Return the (X, Y) coordinate for the center point of the cell that contains the specified text.  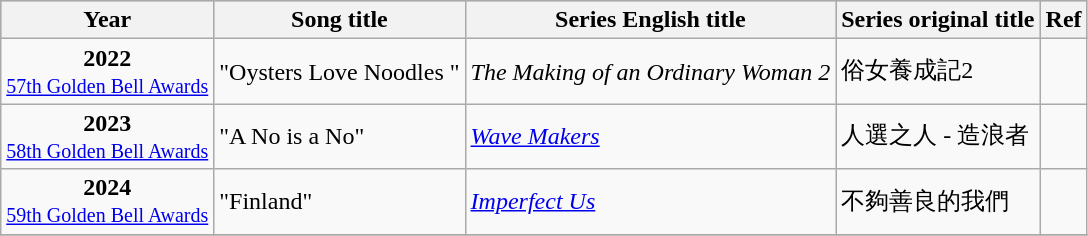
2024 59th Golden Bell Awards (108, 202)
人選之人 - 造浪者 (938, 136)
Ref (1064, 20)
"Oysters Love Noodles " (340, 72)
不夠善良的我們 (938, 202)
2023 58th Golden Bell Awards (108, 136)
"A No is a No" (340, 136)
俗女養成記2 (938, 72)
The Making of an Ordinary Woman 2 (650, 72)
Imperfect Us (650, 202)
Song title (340, 20)
"Finland" (340, 202)
Wave Makers (650, 136)
2022 57th Golden Bell Awards (108, 72)
Series English title (650, 20)
Series original title (938, 20)
Year (108, 20)
